Detect which cell encompasses the target text, then output its (x, y) center coordinate. 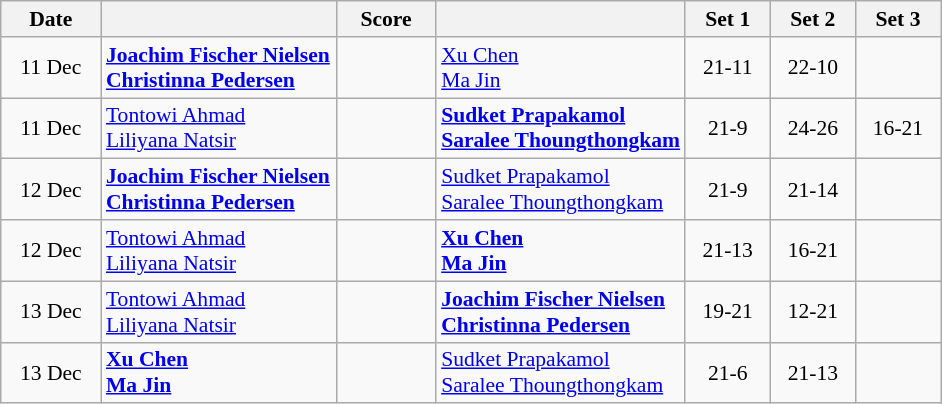
Set 1 (728, 19)
24-26 (812, 128)
Set 2 (812, 19)
19-21 (728, 312)
12-21 (812, 312)
Set 3 (898, 19)
21-11 (728, 68)
21-14 (812, 190)
Date (51, 19)
21-6 (728, 372)
Score (386, 19)
22-10 (812, 68)
